From the cell containing the given text, extract its center point as [x, y] coordinate. 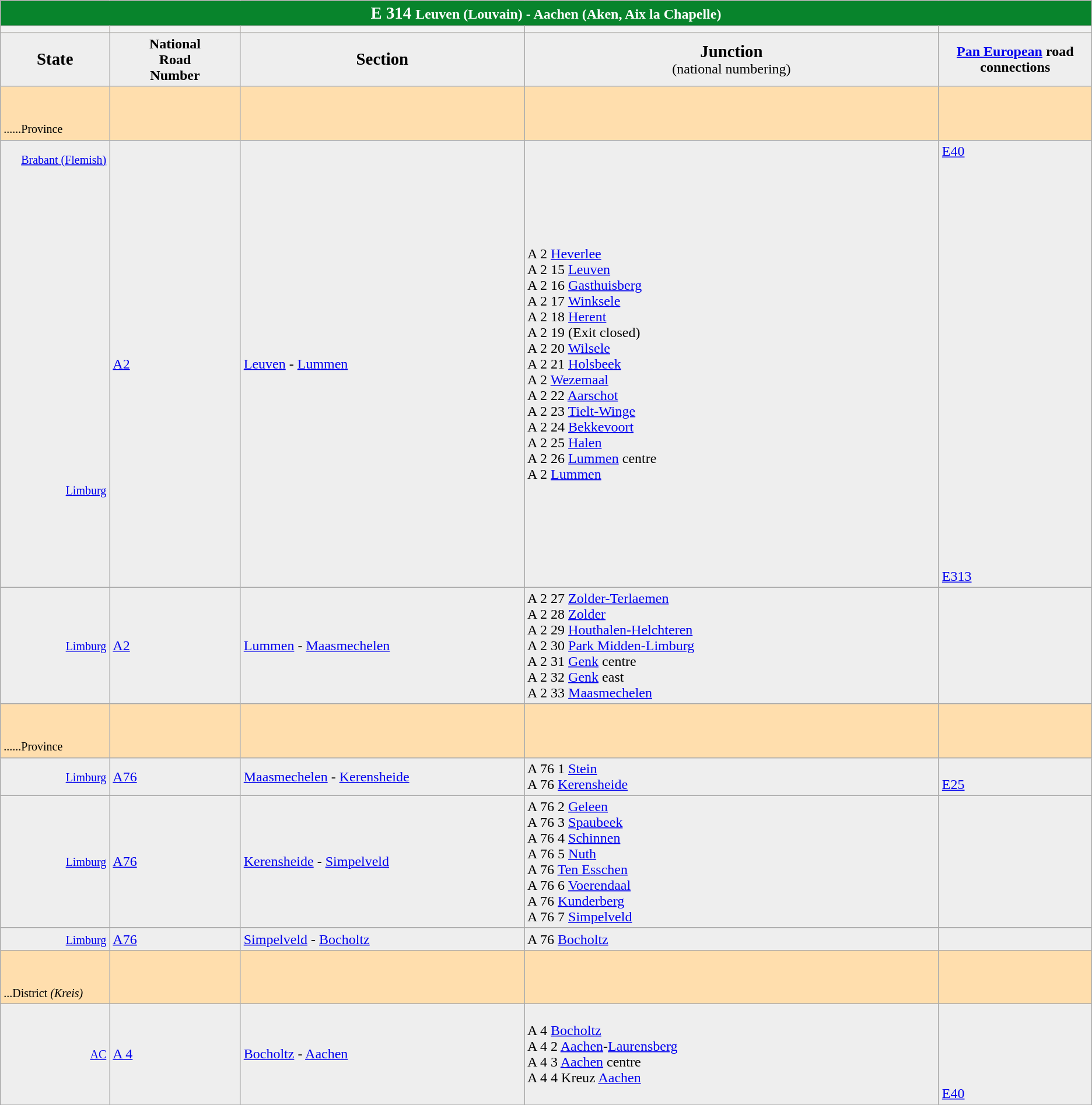
A 2 27 Zolder-TerlaemenA 2 28 Zolder A 2 29 Houthalen-HelchterenA 2 30 Park Midden-Limburg A 2 31 Genk centreA 2 32 Genk eastA 2 33 Maasmechelen [731, 646]
Leuven - Lummen [382, 364]
Kerensheide - Simpelveld [382, 862]
A 4 Bocholtz A 4 2 Aachen-LaurensbergA 4 3 Aachen centreA 4 4 Kreuz Aachen [731, 1054]
Junction (national numbering) [731, 59]
E25 [1015, 777]
A 76 Bocholtz [731, 939]
Pan European road connections [1015, 59]
E40 [1015, 1054]
...District (Kreis) [55, 977]
E40 E313 [1015, 364]
National Road Number [175, 59]
Section [382, 59]
State [55, 59]
A 76 2 GeleenA 76 3 SpaubeekA 76 4 SchinnenA 76 5 NuthA 76 Ten Esschen A 76 6 VoerendaalA 76 Kunderberg A 76 7 Simpelveld [731, 862]
AC [55, 1054]
A 76 1 SteinA 76 Kerensheide [731, 777]
Bocholtz - Aachen [382, 1054]
Maasmechelen - Kerensheide [382, 777]
Simpelveld - Bocholtz [382, 939]
Lummen - Maasmechelen [382, 646]
Brabant (Flemish)Limburg [55, 364]
A 4 [175, 1054]
E 314 Leuven (Louvain) - Aachen (Aken, Aix la Chapelle) [546, 13]
